Extract the [x, y] coordinate from the center of the cell holding the provided text.  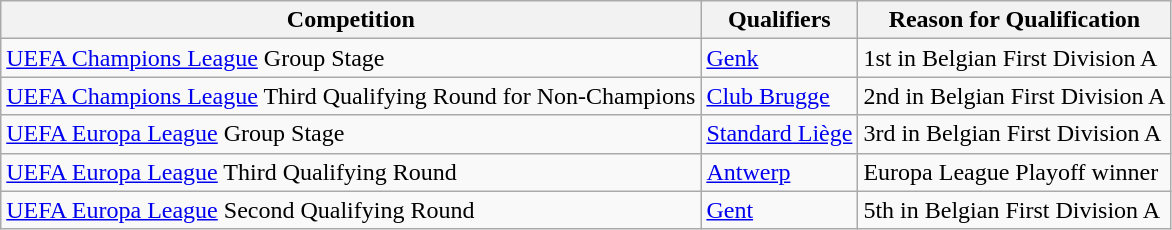
Qualifiers [780, 20]
Standard Liège [780, 134]
UEFA Champions League Third Qualifying Round for Non-Champions [351, 96]
UEFA Champions League Group Stage [351, 58]
2nd in Belgian First Division A [1014, 96]
3rd in Belgian First Division A [1014, 134]
UEFA Europa League Third Qualifying Round [351, 172]
Genk [780, 58]
UEFA Europa League Second Qualifying Round [351, 210]
Club Brugge [780, 96]
Europa League Playoff winner [1014, 172]
Competition [351, 20]
5th in Belgian First Division A [1014, 210]
Antwerp [780, 172]
1st in Belgian First Division A [1014, 58]
UEFA Europa League Group Stage [351, 134]
Gent [780, 210]
Reason for Qualification [1014, 20]
